Return the [x, y] coordinate for the center point of the cell that contains the specified text.  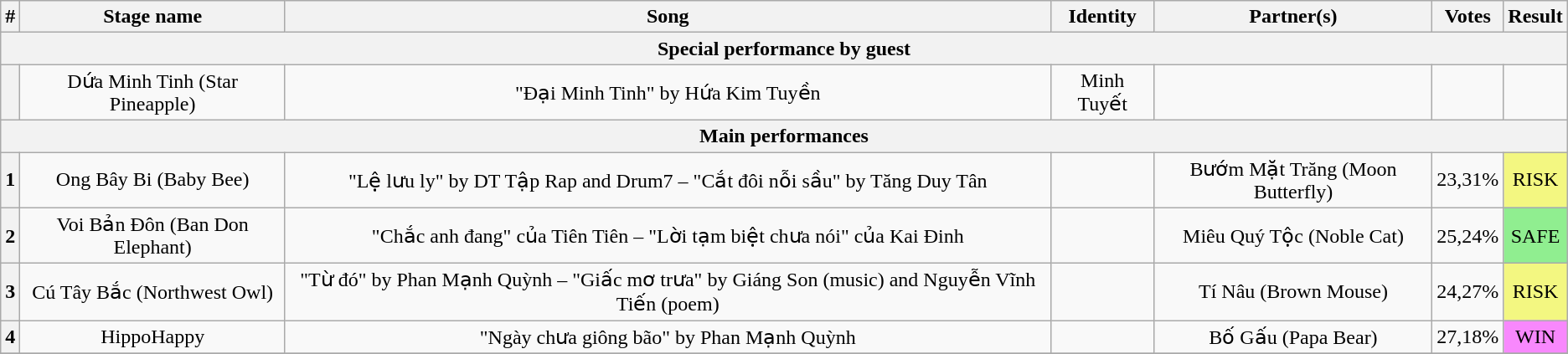
Result [1535, 17]
4 [10, 337]
"Từ đó" by Phan Mạnh Quỳnh – "Giấc mơ trưa" by Giáng Son (music) and Nguyễn Vĩnh Tiến (poem) [668, 292]
27,18% [1467, 337]
Tí Nâu (Brown Mouse) [1293, 292]
Bướm Mặt Trăng (Moon Butterfly) [1293, 181]
"Chắc anh đang" của Tiên Tiên – "Lời tạm biệt chưa nói" của Kai Đinh [668, 236]
"Đại Minh Tinh" by Hứa Kim Tuyền [668, 92]
Ong Bây Bi (Baby Bee) [152, 181]
1 [10, 181]
"Ngày chưa giông bão" by Phan Mạnh Quỳnh [668, 337]
Miêu Quý Tộc (Noble Cat) [1293, 236]
Main performances [784, 136]
Song [668, 17]
Special performance by guest [784, 49]
Minh Tuyết [1102, 92]
"Lệ lưu ly" by DT Tập Rap and Drum7 – "Cắt đôi nỗi sầu" by Tăng Duy Tân [668, 181]
Stage name [152, 17]
HippoHappy [152, 337]
# [10, 17]
Cú Tây Bắc (Northwest Owl) [152, 292]
25,24% [1467, 236]
WIN [1535, 337]
Identity [1102, 17]
2 [10, 236]
Voi Bản Đôn (Ban Don Elephant) [152, 236]
Bố Gấu (Papa Bear) [1293, 337]
Votes [1467, 17]
24,27% [1467, 292]
Partner(s) [1293, 17]
3 [10, 292]
23,31% [1467, 181]
Dứa Minh Tinh (Star Pineapple) [152, 92]
SAFE [1535, 236]
